From the cell containing the given text, extract its center point as [X, Y] coordinate. 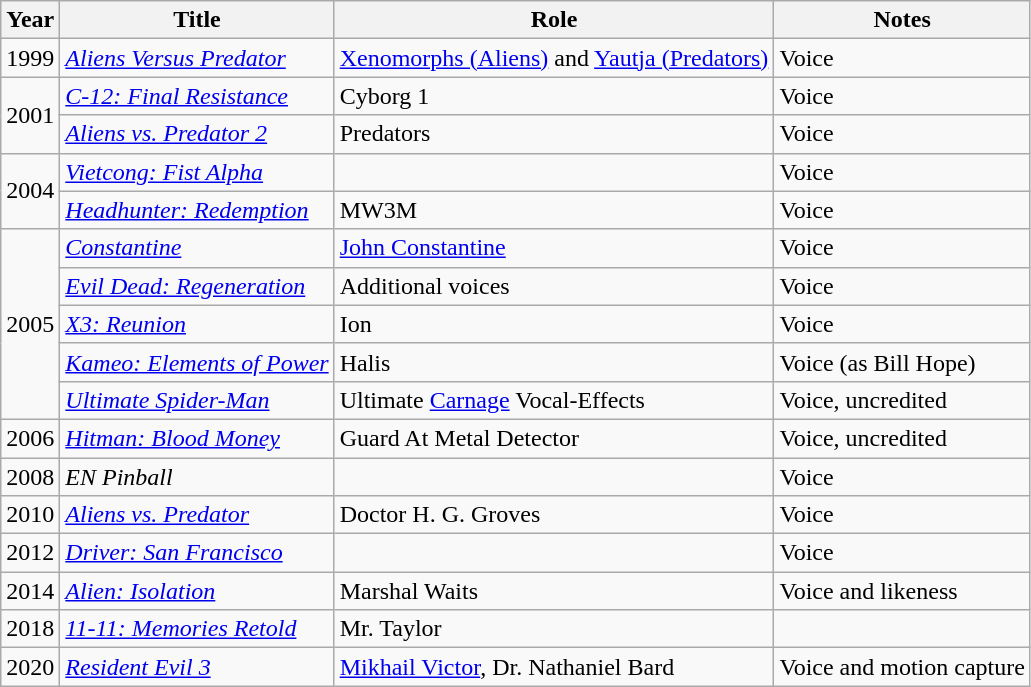
MW3M [554, 210]
Driver: San Francisco [197, 553]
C-12: Final Resistance [197, 96]
Resident Evil 3 [197, 667]
Ion [554, 324]
Marshal Waits [554, 591]
Voice and likeness [902, 591]
Predators [554, 134]
2018 [30, 629]
Year [30, 20]
Mikhail Victor, Dr. Nathaniel Bard [554, 667]
John Constantine [554, 248]
2020 [30, 667]
Ultimate Spider-Man [197, 400]
11-11: Memories Retold [197, 629]
Doctor H. G. Groves [554, 515]
Role [554, 20]
Mr. Taylor [554, 629]
2005 [30, 324]
Aliens vs. Predator [197, 515]
Ultimate Carnage Vocal-Effects [554, 400]
1999 [30, 58]
Hitman: Blood Money [197, 438]
Vietcong: Fist Alpha [197, 172]
Additional voices [554, 286]
Guard At Metal Detector [554, 438]
EN Pinball [197, 477]
2014 [30, 591]
2008 [30, 477]
Kameo: Elements of Power [197, 362]
Halis [554, 362]
Title [197, 20]
Voice (as Bill Hope) [902, 362]
Evil Dead: Regeneration [197, 286]
Xenomorphs (Aliens) and Yautja (Predators) [554, 58]
Constantine [197, 248]
Alien: Isolation [197, 591]
X3: Reunion [197, 324]
Headhunter: Redemption [197, 210]
2010 [30, 515]
Aliens Versus Predator [197, 58]
Voice and motion capture [902, 667]
2004 [30, 191]
2012 [30, 553]
2006 [30, 438]
2001 [30, 115]
Cyborg 1 [554, 96]
Aliens vs. Predator 2 [197, 134]
Notes [902, 20]
